Locate the cell with the specified text and output its (X, Y) center coordinate. 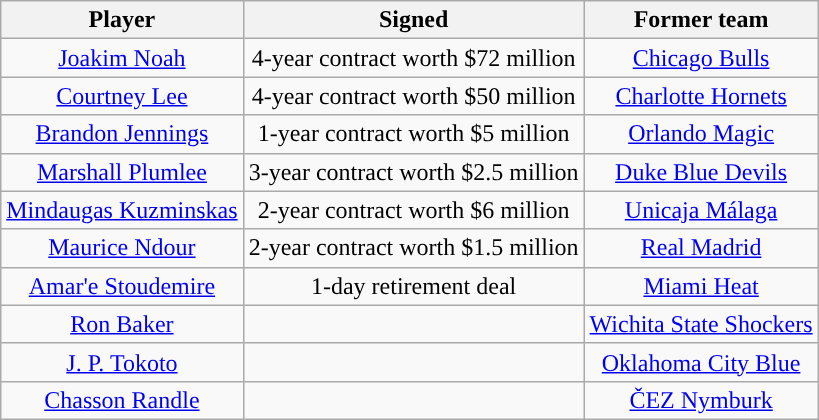
Oklahoma City Blue (701, 362)
1-year contract worth $5 million (414, 134)
4-year contract worth $50 million (414, 96)
Maurice Ndour (122, 248)
Chicago Bulls (701, 58)
ČEZ Nymburk (701, 400)
Joakim Noah (122, 58)
Wichita State Shockers (701, 324)
Ron Baker (122, 324)
Player (122, 20)
Chasson Randle (122, 400)
Amar'e Stoudemire (122, 286)
3-year contract worth $2.5 million (414, 172)
J. P. Tokoto (122, 362)
Brandon Jennings (122, 134)
Unicaja Málaga (701, 210)
Duke Blue Devils (701, 172)
Orlando Magic (701, 134)
Charlotte Hornets (701, 96)
Mindaugas Kuzminskas (122, 210)
Real Madrid (701, 248)
1-day retirement deal (414, 286)
2-year contract worth $6 million (414, 210)
2-year contract worth $1.5 million (414, 248)
4-year contract worth $72 million (414, 58)
Courtney Lee (122, 96)
Miami Heat (701, 286)
Marshall Plumlee (122, 172)
Former team (701, 20)
Signed (414, 20)
